From the cell containing the given text, extract its center point as (X, Y) coordinate. 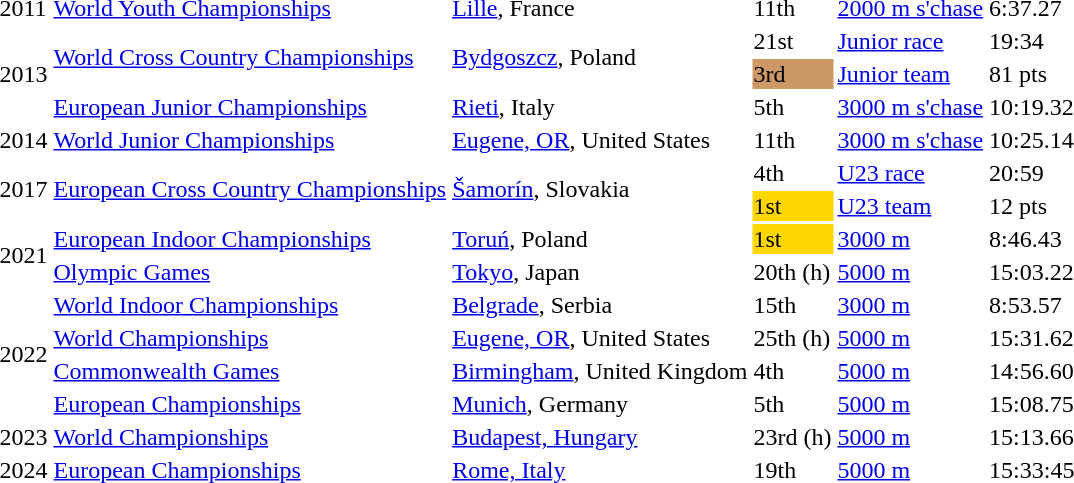
Commonwealth Games (250, 371)
Munich, Germany (600, 404)
Junior race (910, 41)
European Indoor Championships (250, 239)
Birmingham, United Kingdom (600, 371)
European Junior Championships (250, 107)
European Championships (250, 404)
Budapest, Hungary (600, 437)
World Cross Country Championships (250, 58)
Belgrade, Serbia (600, 305)
Tokyo, Japan (600, 272)
20th (h) (792, 272)
Rieti, Italy (600, 107)
World Junior Championships (250, 140)
Toruń, Poland (600, 239)
21st (792, 41)
25th (h) (792, 338)
3rd (792, 74)
15th (792, 305)
U23 team (910, 206)
Bydgoszcz, Poland (600, 58)
23rd (h) (792, 437)
Olympic Games (250, 272)
U23 race (910, 173)
11th (792, 140)
Junior team (910, 74)
Šamorín, Slovakia (600, 190)
World Indoor Championships (250, 305)
European Cross Country Championships (250, 190)
